Scan for the cell matching the given text and deliver its [x, y] coordinate at center. 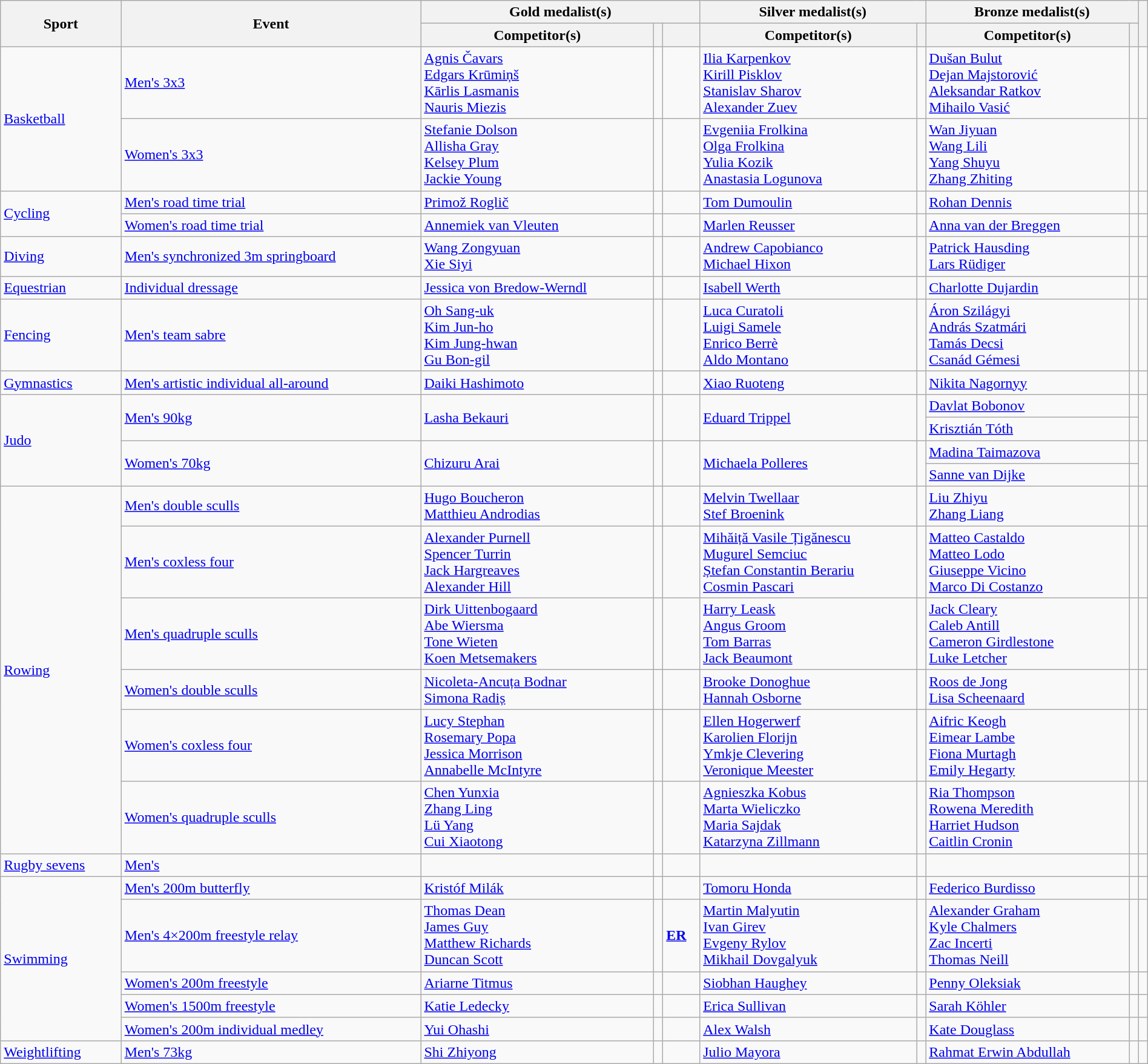
Equestrian [61, 287]
Siobhan Haughey [808, 983]
Madina Taimazova [1028, 452]
Individual dressage [271, 287]
Julio Mayora [808, 1052]
Men's artistic individual all-around [271, 383]
Katie Ledecky [538, 1006]
Mihăiță Vasile ȚigănescuMugurel SemciucȘtefan Constantin BerariuCosmin Pascari [808, 562]
Luca Curatoli Luigi Samele Enrico Berrè Aldo Montano [808, 335]
Anna van der Breggen [1028, 225]
Eduard Trippel [808, 417]
Jack ClearyCaleb AntillCameron GirdlestoneLuke Letcher [1028, 634]
Rohan Dennis [1028, 202]
Men's 73kg [271, 1052]
Roos de JongLisa Scheenaard [1028, 690]
Women's 200m freestyle [271, 983]
Patrick HausdingLars Rüdiger [1028, 257]
Event [271, 24]
Xiao Ruoteng [808, 383]
Liu ZhiyuZhang Liang [1028, 506]
Men's coxless four [271, 562]
Isabell Werth [808, 287]
Tom Dumoulin [808, 202]
Brooke DonoghueHannah Osborne [808, 690]
Basketball [61, 119]
Stefanie DolsonAllisha GrayKelsey PlumJackie Young [538, 155]
Fencing [61, 335]
Agnis Čavars Edgars Krūmiņš Kārlis Lasmanis Nauris Miezis [538, 82]
Evgeniia FrolkinaOlga FrolkinaYulia KozikAnastasia Logunova [808, 155]
Kate Douglass [1028, 1029]
Swimming [61, 959]
Daiki Hashimoto [538, 383]
Aifric KeoghEimear LambeFiona MurtaghEmily Hegarty [1028, 746]
Nikita Nagornyy [1028, 383]
Nicoleta-Ancuța BodnarSimona Radiș [538, 690]
Melvin TwellaarStef Broenink [808, 506]
Women's road time trial [271, 225]
Chizuru Arai [538, 464]
Tomoru Honda [808, 888]
Penny Oleksiak [1028, 983]
Sport [61, 24]
Rahmat Erwin Abdullah [1028, 1052]
Agnieszka KobusMarta WieliczkoMaria SajdakKatarzyna Zillmann [808, 817]
Dirk UittenbogaardAbe WiersmaTone WietenKoen Metsemakers [538, 634]
Jessica von Bredow-Werndl [538, 287]
Annemiek van Vleuten [538, 225]
Men's 200m butterfly [271, 888]
Lasha Bekauri [538, 417]
Wang ZongyuanXie Siyi [538, 257]
Andrew Capobianco Michael Hixon [808, 257]
Women's quadruple sculls [271, 817]
Women's 3x3 [271, 155]
Bronze medalist(s) [1032, 12]
Men's [271, 865]
Men's double sculls [271, 506]
Sarah Köhler [1028, 1006]
Michaela Polleres [808, 464]
Women's 1500m freestyle [271, 1006]
Ariarne Titmus [538, 983]
Weightlifting [61, 1052]
Ria ThompsonRowena MeredithHarriet HudsonCaitlin Cronin [1028, 817]
Áron Szilágyi András Szatmári Tamás Decsi Csanád Gémesi [1028, 335]
Yui Ohashi [538, 1029]
Men's quadruple sculls [271, 634]
Matteo CastaldoMatteo LodoGiuseppe VicinoMarco Di Costanzo [1028, 562]
Alexander PurnellSpencer Turrin Jack Hargreaves Alexander Hill [538, 562]
Ilia Karpenkov Kirill Pisklov Stanislav Sharov Alexander Zuev [808, 82]
Alex Walsh [808, 1029]
Men's road time trial [271, 202]
Davlat Bobonov [1028, 406]
Ellen Hogerwerf Karolien FlorijnYmkje CleveringVeronique Meester [808, 746]
Judo [61, 440]
Sanne van Dijke [1028, 475]
Kristóf Milák [538, 888]
Harry LeaskAngus GroomTom BarrasJack Beaumont [808, 634]
Erica Sullivan [808, 1006]
Dušan Bulut Dejan Majstorović Aleksandar Ratkov Mihailo Vasić [1028, 82]
Hugo BoucheronMatthieu Androdias [538, 506]
Primož Roglič [538, 202]
ER [682, 936]
Men's synchronized 3m springboard [271, 257]
Marlen Reusser [808, 225]
Shi Zhiyong [538, 1052]
Chen YunxiaZhang LingLü YangCui Xiaotong [538, 817]
Wan JiyuanWang LiliYang ShuyuZhang Zhiting [1028, 155]
Men's 90kg [271, 417]
Men's 4×200m freestyle relay [271, 936]
Diving [61, 257]
Silver medalist(s) [813, 12]
Oh Sang-uk Kim Jun-ho Kim Jung-hwan Gu Bon-gil [538, 335]
Thomas DeanJames GuyMatthew RichardsDuncan Scott [538, 936]
Federico Burdisso [1028, 888]
Charlotte Dujardin [1028, 287]
Lucy StephanRosemary PopaJessica MorrisonAnnabelle McIntyre [538, 746]
Men's 3x3 [271, 82]
Women's double sculls [271, 690]
Krisztián Tóth [1028, 429]
Men's team sabre [271, 335]
Rowing [61, 670]
Gold medalist(s) [561, 12]
Cycling [61, 214]
Women's coxless four [271, 746]
Gymnastics [61, 383]
Martin MalyutinIvan GirevEvgeny RylovMikhail Dovgalyuk [808, 936]
Alexander GrahamKyle ChalmersZac IncertiThomas Neill [1028, 936]
Rugby sevens [61, 865]
Women's 70kg [271, 464]
Women's 200m individual medley [271, 1029]
